Capture the cell that displays the provided text and extract its (x, y) central coordinate. 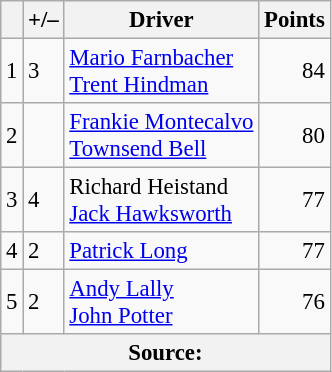
Frankie Montecalvo Townsend Bell (162, 136)
84 (294, 72)
5 (12, 302)
+/– (44, 20)
76 (294, 302)
Andy Lally John Potter (162, 302)
80 (294, 136)
Points (294, 20)
Richard Heistand Jack Hawksworth (162, 200)
1 (12, 72)
Patrick Long (162, 251)
Mario Farnbacher Trent Hindman (162, 72)
Source: (166, 353)
Driver (162, 20)
